Scan for the cell matching the given text and deliver its [X, Y] coordinate at center. 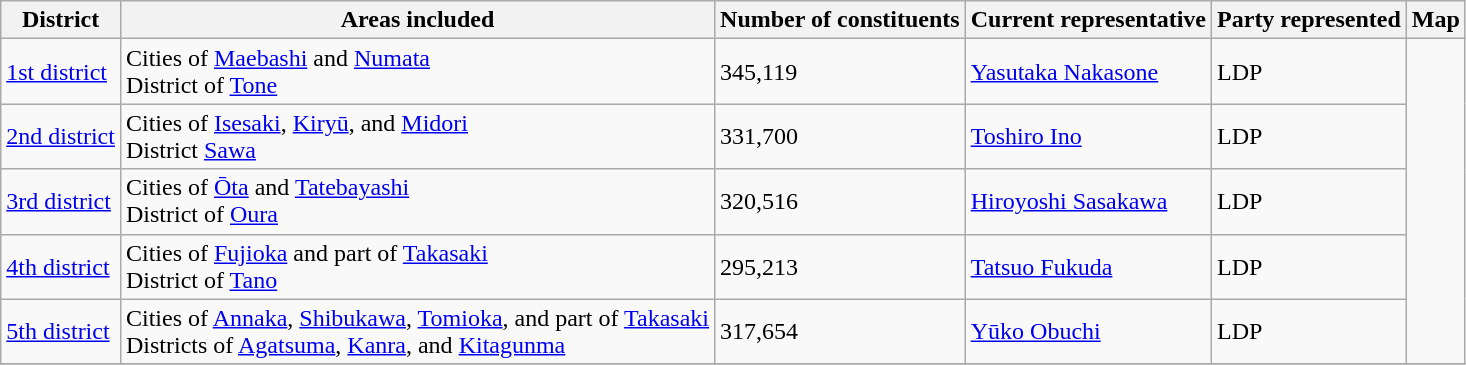
331,700 [840, 136]
5th district [61, 332]
Toshiro Ino [1088, 136]
Cities of Ōta and TatebayashiDistrict of Oura [417, 202]
Tatsuo Fukuda [1088, 266]
320,516 [840, 202]
Yasutaka Nakasone [1088, 72]
Cities of Annaka, Shibukawa, Tomioka, and part of TakasakiDistricts of Agatsuma, Kanra, and Kitagunma [417, 332]
Cities of Maebashi and NumataDistrict of Tone [417, 72]
Cities of Isesaki, Kiryū, and MidoriDistrict Sawa [417, 136]
Number of constituents [840, 20]
Cities of Fujioka and part of TakasakiDistrict of Tano [417, 266]
Current representative [1088, 20]
345,119 [840, 72]
Hiroyoshi Sasakawa [1088, 202]
Areas included [417, 20]
295,213 [840, 266]
Map [1436, 20]
3rd district [61, 202]
Yūko Obuchi [1088, 332]
317,654 [840, 332]
2nd district [61, 136]
4th district [61, 266]
Party represented [1310, 20]
District [61, 20]
1st district [61, 72]
